Extract the (x, y) coordinate from the center of the cell holding the provided text.  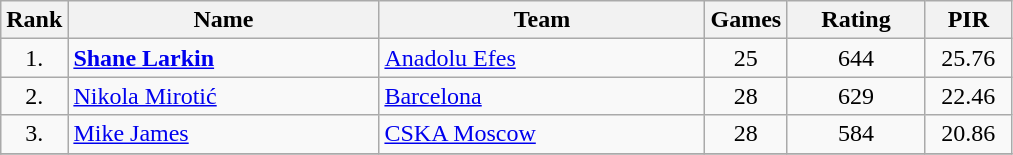
3. (34, 134)
Nikola Mirotić (224, 96)
644 (856, 58)
Team (542, 20)
Mike James (224, 134)
2. (34, 96)
Games (746, 20)
1. (34, 58)
Barcelona (542, 96)
584 (856, 134)
629 (856, 96)
Name (224, 20)
CSKA Moscow (542, 134)
20.86 (968, 134)
25.76 (968, 58)
Shane Larkin (224, 58)
Anadolu Efes (542, 58)
Rating (856, 20)
22.46 (968, 96)
PIR (968, 20)
Rank (34, 20)
25 (746, 58)
